Output the (x, y) coordinate of the center of the cell containing the given text.  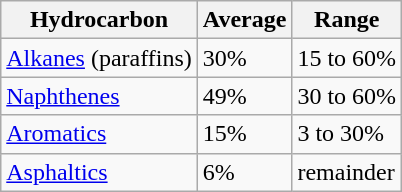
remainder (347, 172)
15 to 60% (347, 58)
Hydrocarbon (100, 20)
30 to 60% (347, 96)
Aromatics (100, 134)
Range (347, 20)
15% (244, 134)
Naphthenes (100, 96)
30% (244, 58)
Asphaltics (100, 172)
3 to 30% (347, 134)
49% (244, 96)
6% (244, 172)
Average (244, 20)
Alkanes (paraffins) (100, 58)
